Locate the cell with the specified text and output its [X, Y] center coordinate. 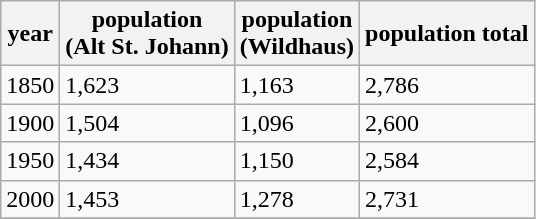
2000 [30, 199]
1850 [30, 85]
1,150 [296, 161]
1,096 [296, 123]
2,786 [447, 85]
1950 [30, 161]
1900 [30, 123]
1,278 [296, 199]
1,163 [296, 85]
2,600 [447, 123]
2,584 [447, 161]
1,504 [147, 123]
population total [447, 34]
1,434 [147, 161]
year [30, 34]
population (Wildhaus) [296, 34]
population (Alt St. Johann) [147, 34]
1,623 [147, 85]
1,453 [147, 199]
2,731 [447, 199]
